Return (X, Y) of the center of cell containing provided text 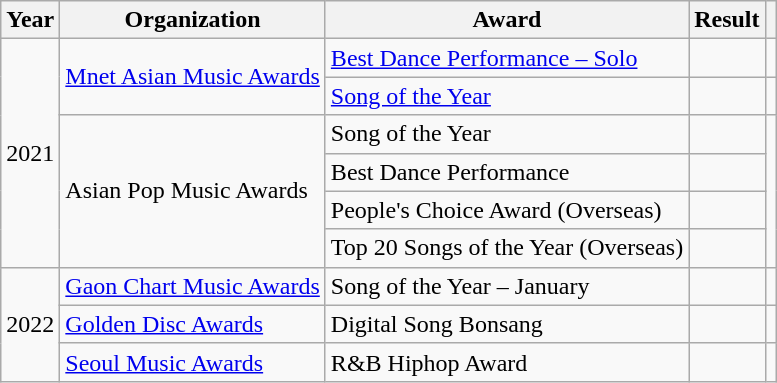
2022 (30, 324)
People's Choice Award (Overseas) (506, 210)
Mnet Asian Music Awards (193, 77)
Top 20 Songs of the Year (Overseas) (506, 248)
Organization (193, 20)
Digital Song Bonsang (506, 324)
Award (506, 20)
R&B Hiphop Award (506, 362)
Result (727, 20)
Song of the Year – January (506, 286)
Seoul Music Awards (193, 362)
Best Dance Performance – Solo (506, 58)
2021 (30, 153)
Best Dance Performance (506, 172)
Golden Disc Awards (193, 324)
Asian Pop Music Awards (193, 191)
Gaon Chart Music Awards (193, 286)
Year (30, 20)
